Detect which cell encompasses the target text, then output its (X, Y) center coordinate. 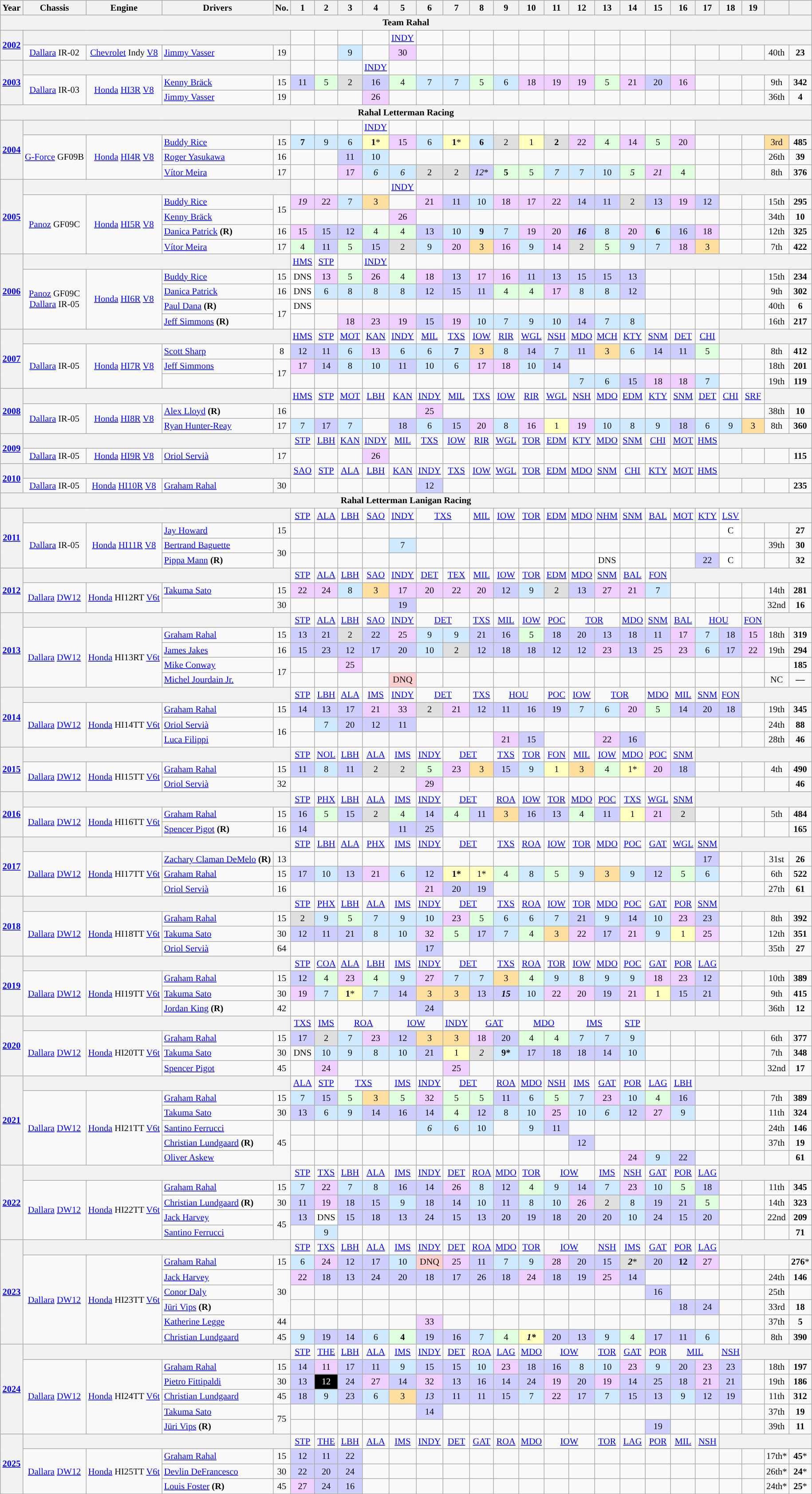
G-Force GF09B (54, 157)
2020 (12, 1045)
31st (777, 859)
392 (800, 918)
2009 (12, 448)
Scott Sharp (217, 351)
2015 (12, 769)
Honda HI23TT V6t (124, 1299)
2012 (12, 590)
Honda HI22TT V6t (124, 1210)
James Jakes (217, 650)
Danica Patrick (R) (217, 232)
25th (777, 1292)
2004 (12, 150)
302 (800, 292)
10th (777, 978)
Mike Conway (217, 665)
281 (800, 590)
Honda HI12RT V6t (124, 597)
Devlin DeFrancesco (217, 1471)
Jeff Simmons (R) (217, 321)
34th (777, 217)
45* (800, 1456)
185 (800, 665)
2018 (12, 926)
Honda HI24TT V6t (124, 1396)
319 (800, 635)
Panoz GF09CDallara IR-05 (54, 299)
Rahal Letterman Lanigan Racing (406, 501)
Honda HI15TT V6t (124, 777)
Jay Howard (217, 530)
26th (777, 157)
2006 (12, 291)
2002 (12, 45)
5th (777, 814)
Panoz GF09C (54, 225)
235 (800, 485)
325 (800, 232)
NHM (607, 516)
2* (633, 1262)
415 (800, 993)
2017 (12, 866)
2021 (12, 1120)
3rd (777, 142)
295 (800, 202)
Bertrand Baguette (217, 545)
22nd (777, 1217)
165 (800, 829)
MCH (607, 336)
Roger Yasukawa (217, 157)
209 (800, 1217)
NOL (327, 754)
Pietro Fittipaldi (217, 1382)
39 (800, 157)
71 (800, 1232)
Honda HI13RT V6t (124, 658)
2016 (12, 814)
376 (800, 172)
Alex Lloyd (R) (217, 411)
27th (777, 889)
35th (777, 949)
Honda HI18TT V6t (124, 934)
Honda HI21TT V6t (124, 1127)
33rd (777, 1307)
485 (800, 142)
88 (800, 725)
Spencer Pigot (217, 1068)
324 (800, 1113)
2024 (12, 1389)
2010 (12, 478)
Honda HI19TT V6t (124, 993)
25* (800, 1486)
Ryan Hunter-Reay (217, 426)
38th (777, 411)
26th* (777, 1471)
Louis Foster (R) (217, 1486)
348 (800, 1053)
Zachary Claman DeMelo (R) (217, 859)
Luca Filippi (217, 740)
2023 (12, 1292)
Honda HI3R V8 (124, 90)
Michel Jourdain Jr. (217, 680)
Honda HI8R V8 (124, 418)
28th (777, 740)
Spencer Pigot (R) (217, 829)
Team Rahal (406, 23)
Honda HI17TT V6t (124, 874)
2008 (12, 411)
Chevrolet Indy V8 (124, 52)
Honda HI25TT V6t (124, 1471)
9* (506, 1053)
Oliver Askew (217, 1158)
Katherine Legge (217, 1322)
197 (800, 1367)
119 (800, 381)
360 (800, 426)
2013 (12, 650)
Honda HI7R V8 (124, 366)
2014 (12, 717)
64 (282, 949)
2025 (12, 1463)
44 (282, 1322)
323 (800, 1202)
Honda HI20TT V6t (124, 1053)
390 (800, 1337)
COA (327, 963)
28 (556, 1262)
377 (800, 1038)
Jeff Simmons (217, 366)
412 (800, 351)
294 (800, 650)
342 (800, 83)
484 (800, 814)
276* (800, 1262)
422 (800, 247)
Engine (124, 8)
115 (800, 456)
16th (777, 321)
— (800, 680)
186 (800, 1382)
Chassis (54, 8)
Paul Dana (R) (217, 306)
Honda HI11R V8 (124, 545)
234 (800, 276)
29 (430, 784)
SRF (753, 396)
Honda HI5R V8 (124, 225)
522 (800, 874)
351 (800, 934)
Year (12, 8)
75 (282, 1419)
12* (482, 172)
217 (800, 321)
24th* (777, 1486)
Honda HI6R V8 (124, 299)
Dallara IR-02 (54, 52)
17th* (777, 1456)
Honda HI16TT V6t (124, 822)
Danica Patrick (217, 292)
Honda HI10R V8 (124, 485)
201 (800, 366)
Rahal Letterman Racing (406, 112)
Honda HI9R V8 (124, 456)
4th (777, 769)
NC (777, 680)
2019 (12, 986)
312 (800, 1396)
Conor Daly (217, 1292)
Honda HI4R V8 (124, 157)
2007 (12, 359)
2022 (12, 1202)
TEX (456, 575)
Drivers (217, 8)
LSV (730, 516)
Dallara IR-03 (54, 90)
Honda HI14TT V6t (124, 724)
490 (800, 769)
2005 (12, 217)
42 (282, 1008)
No. (282, 8)
2011 (12, 538)
24* (800, 1471)
Pippa Mann (R) (217, 560)
2003 (12, 83)
Jordan King (R) (217, 1008)
